Return (x, y) of the center of cell containing provided text 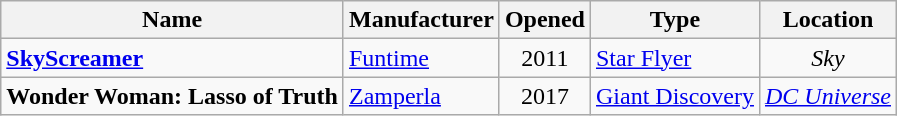
Star Flyer (674, 58)
Type (674, 20)
2011 (544, 58)
Name (172, 20)
Sky (828, 58)
Giant Discovery (674, 96)
2017 (544, 96)
DC Universe (828, 96)
Wonder Woman: Lasso of Truth (172, 96)
Opened (544, 20)
Zamperla (421, 96)
Manufacturer (421, 20)
Funtime (421, 58)
Location (828, 20)
SkyScreamer (172, 58)
